Capture the cell that displays the provided text and extract its [X, Y] central coordinate. 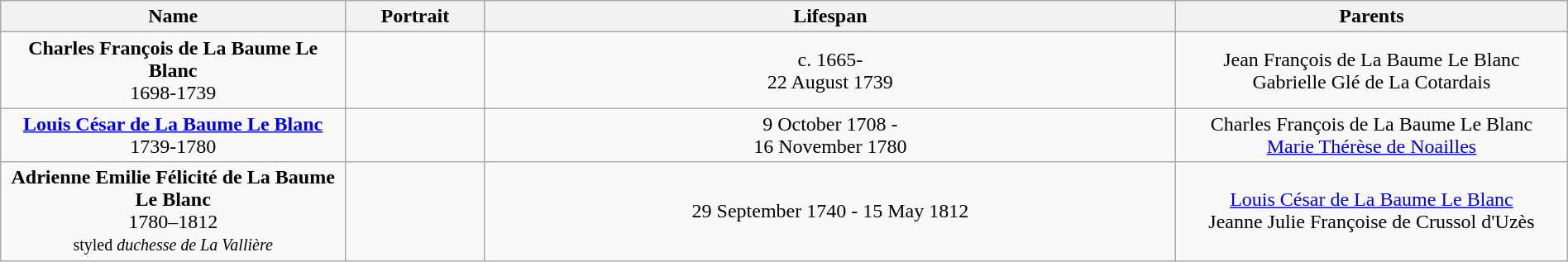
Name [174, 17]
Charles François de La Baume Le Blanc1698-1739 [174, 70]
29 September 1740 - 15 May 1812 [830, 212]
Parents [1372, 17]
Lifespan [830, 17]
Charles François de La Baume Le BlancMarie Thérèse de Noailles [1372, 136]
Portrait [415, 17]
9 October 1708 - 16 November 1780 [830, 136]
Louis César de La Baume Le Blanc1739-1780 [174, 136]
Adrienne Emilie Félicité de La Baume Le Blanc1780–1812styled duchesse de La Vallière [174, 212]
c. 1665- 22 August 1739 [830, 70]
Louis César de La Baume Le BlancJeanne Julie Françoise de Crussol d'Uzès [1372, 212]
Jean François de La Baume Le BlancGabrielle Glé de La Cotardais [1372, 70]
